Return the (x, y) coordinate for the center point of the cell that contains the specified text.  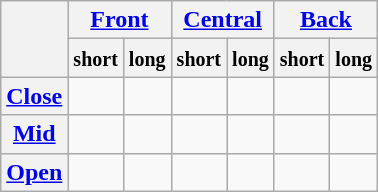
Mid (34, 134)
Back (326, 20)
Front (120, 20)
Central (222, 20)
Open (34, 172)
Close (34, 96)
